Find where the given text appears and provide that cell's center as (X, Y) coordinate. 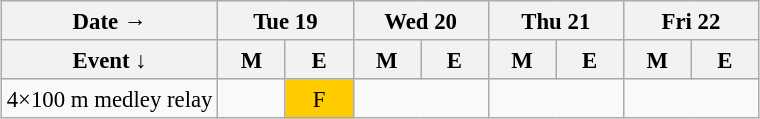
Event ↓ (109, 60)
Fri 22 (690, 20)
F (319, 98)
4×100 m medley relay (109, 98)
Wed 20 (420, 20)
Date → (109, 20)
Thu 21 (556, 20)
Tue 19 (286, 20)
